Search for the cell housing the specified text and yield its (x, y) center coordinate. 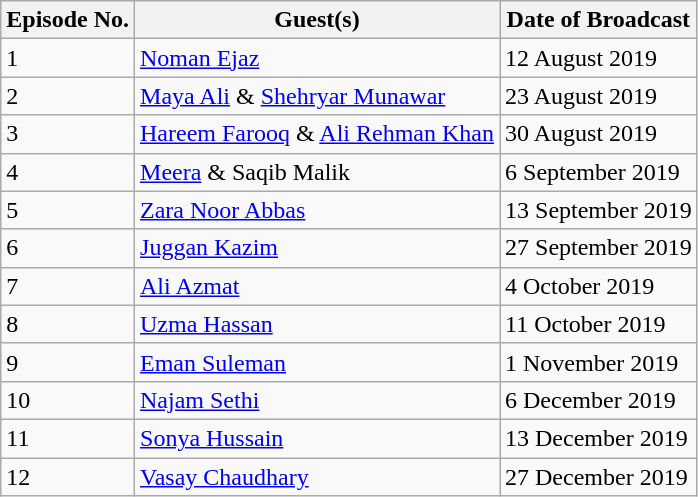
Eman Suleman (318, 362)
9 (68, 362)
8 (68, 324)
2 (68, 96)
12 August 2019 (599, 58)
5 (68, 210)
23 August 2019 (599, 96)
Najam Sethi (318, 400)
4 October 2019 (599, 286)
Juggan Kazim (318, 248)
11 (68, 438)
Maya Ali & Shehryar Munawar (318, 96)
Noman Ejaz (318, 58)
10 (68, 400)
6 December 2019 (599, 400)
11 October 2019 (599, 324)
30 August 2019 (599, 134)
13 September 2019 (599, 210)
6 September 2019 (599, 172)
Zara Noor Abbas (318, 210)
Episode No. (68, 20)
Ali Azmat (318, 286)
27 December 2019 (599, 477)
1 November 2019 (599, 362)
Vasay Chaudhary (318, 477)
7 (68, 286)
12 (68, 477)
Sonya Hussain (318, 438)
4 (68, 172)
Uzma Hassan (318, 324)
13 December 2019 (599, 438)
6 (68, 248)
1 (68, 58)
27 September 2019 (599, 248)
3 (68, 134)
Hareem Farooq & Ali Rehman Khan (318, 134)
Date of Broadcast (599, 20)
Meera & Saqib Malik (318, 172)
Guest(s) (318, 20)
